Detect which cell encompasses the target text, then output its (x, y) center coordinate. 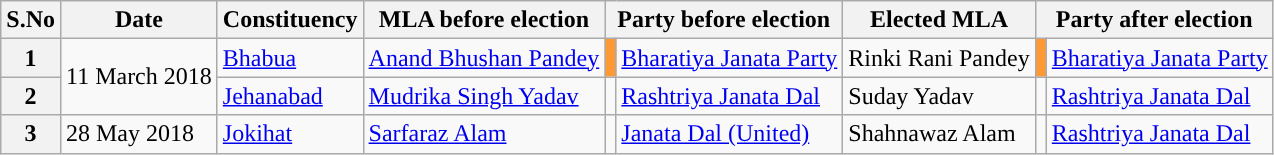
Rinki Rani Pandey (939, 58)
2 (31, 96)
3 (31, 134)
MLA before election (484, 20)
28 May 2018 (138, 134)
Bhabua (290, 58)
S.No (31, 20)
Anand Bhushan Pandey (484, 58)
Jokihat (290, 134)
Party before election (724, 20)
Janata Dal (United) (730, 134)
Party after election (1154, 20)
11 March 2018 (138, 77)
1 (31, 58)
Date (138, 20)
Shahnawaz Alam (939, 134)
Constituency (290, 20)
Jehanabad (290, 96)
Mudrika Singh Yadav (484, 96)
Suday Yadav (939, 96)
Sarfaraz Alam (484, 134)
Elected MLA (939, 20)
